Scan for the cell matching the given text and deliver its (X, Y) coordinate at center. 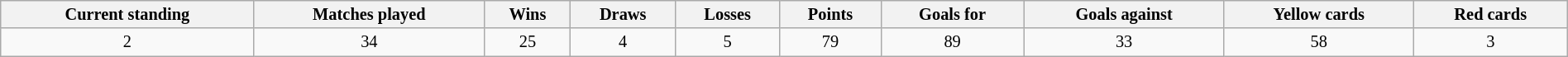
4 (623, 42)
Losses (728, 14)
3 (1490, 42)
2 (127, 42)
58 (1318, 42)
Goals for (953, 14)
Red cards (1490, 14)
Yellow cards (1318, 14)
Draws (623, 14)
Current standing (127, 14)
25 (528, 42)
Matches played (369, 14)
Wins (528, 14)
34 (369, 42)
79 (830, 42)
Points (830, 14)
89 (953, 42)
33 (1124, 42)
5 (728, 42)
Goals against (1124, 14)
